Return the [x, y] coordinate for the center point of the cell that contains the specified text.  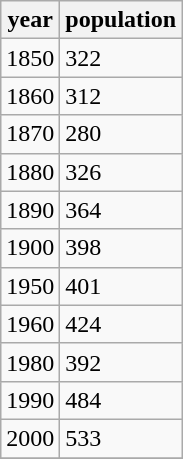
312 [121, 96]
364 [121, 210]
392 [121, 362]
533 [121, 438]
1850 [30, 58]
1960 [30, 324]
1980 [30, 362]
population [121, 20]
401 [121, 286]
year [30, 20]
1950 [30, 286]
398 [121, 248]
1990 [30, 400]
1900 [30, 248]
1880 [30, 172]
424 [121, 324]
326 [121, 172]
484 [121, 400]
2000 [30, 438]
1870 [30, 134]
1890 [30, 210]
1860 [30, 96]
280 [121, 134]
322 [121, 58]
